Identify which cell holds the provided text, then report its (X, Y) central coordinate. 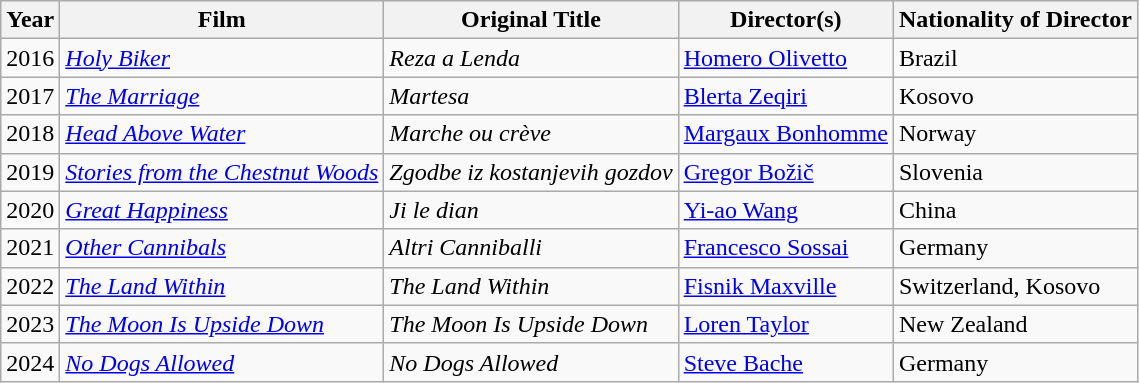
Homero Olivetto (786, 58)
China (1015, 210)
Switzerland, Kosovo (1015, 286)
2023 (30, 324)
Altri Canniballi (531, 248)
Director(s) (786, 20)
Blerta Zeqiri (786, 96)
Year (30, 20)
Reza a Lenda (531, 58)
Yi-ao Wang (786, 210)
2018 (30, 134)
Steve Bache (786, 362)
Brazil (1015, 58)
Original Title (531, 20)
Martesa (531, 96)
Loren Taylor (786, 324)
Other Cannibals (222, 248)
Nationality of Director (1015, 20)
The Marriage (222, 96)
2022 (30, 286)
Gregor Božič (786, 172)
Ji le dian (531, 210)
2019 (30, 172)
Norway (1015, 134)
Slovenia (1015, 172)
2021 (30, 248)
Holy Biker (222, 58)
Kosovo (1015, 96)
2020 (30, 210)
Head Above Water (222, 134)
Stories from the Chestnut Woods (222, 172)
2016 (30, 58)
2017 (30, 96)
2024 (30, 362)
Francesco Sossai (786, 248)
Zgodbe iz kostanjevih gozdov (531, 172)
New Zealand (1015, 324)
Film (222, 20)
Fisnik Maxville (786, 286)
Marche ou crève (531, 134)
Margaux Bonhomme (786, 134)
Great Happiness (222, 210)
